Find where the given text appears and provide that cell's center as (x, y) coordinate. 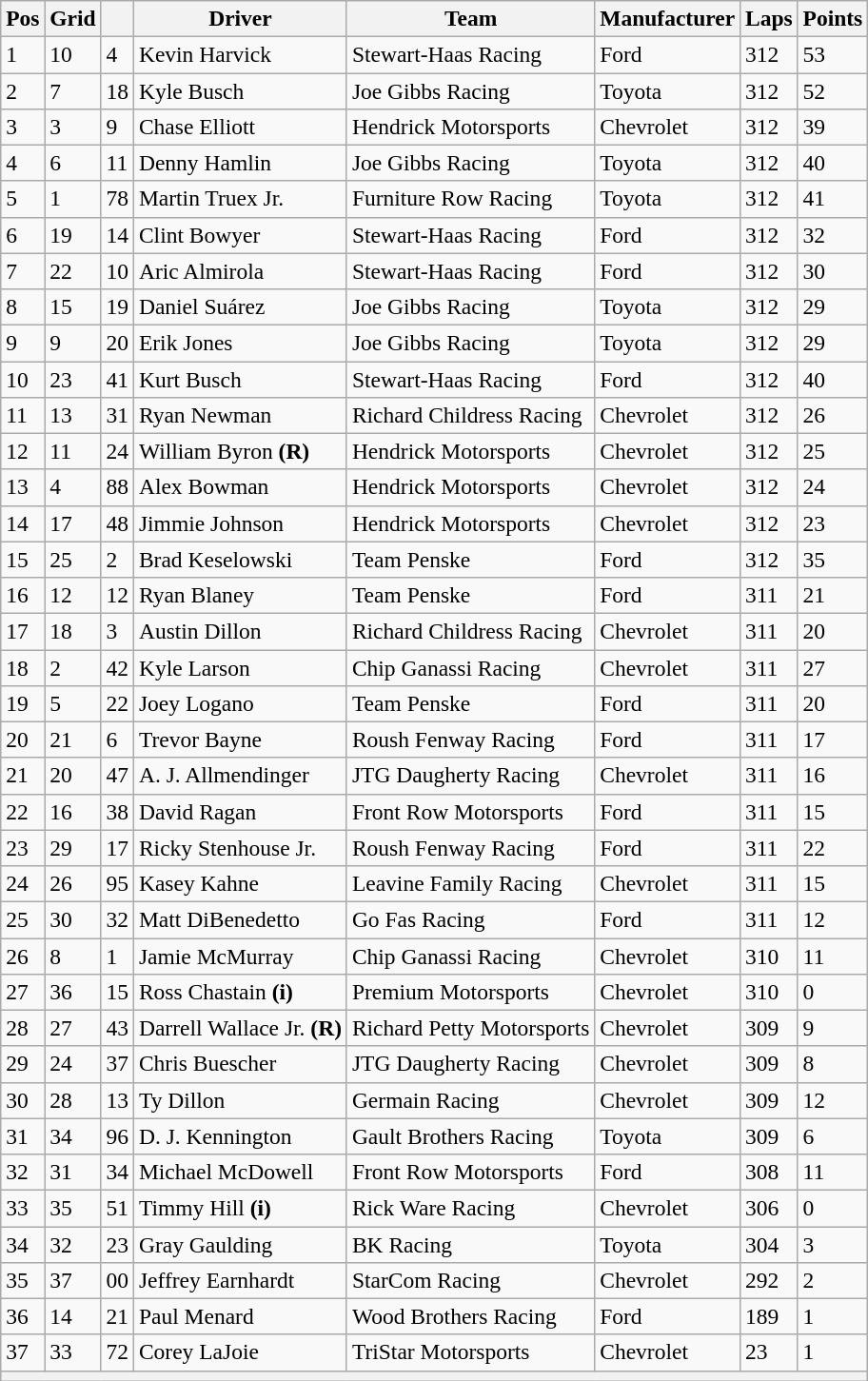
Ryan Newman (240, 415)
42 (117, 667)
Jamie McMurray (240, 956)
Chase Elliott (240, 127)
Daniel Suárez (240, 306)
Ross Chastain (i) (240, 992)
Richard Petty Motorsports (470, 1028)
43 (117, 1028)
Germain Racing (470, 1100)
308 (769, 1172)
Ricky Stenhouse Jr. (240, 848)
Kyle Larson (240, 667)
TriStar Motorsports (470, 1352)
William Byron (R) (240, 451)
Paul Menard (240, 1316)
Driver (240, 18)
39 (833, 127)
Gault Brothers Racing (470, 1136)
Jeffrey Earnhardt (240, 1280)
88 (117, 487)
Leavine Family Racing (470, 883)
Timmy Hill (i) (240, 1208)
D. J. Kennington (240, 1136)
306 (769, 1208)
Matt DiBenedetto (240, 919)
Go Fas Racing (470, 919)
Denny Hamlin (240, 163)
Darrell Wallace Jr. (R) (240, 1028)
David Ragan (240, 812)
Laps (769, 18)
Wood Brothers Racing (470, 1316)
Aric Almirola (240, 271)
Joey Logano (240, 703)
00 (117, 1280)
Martin Truex Jr. (240, 199)
72 (117, 1352)
Gray Gaulding (240, 1244)
Chris Buescher (240, 1064)
BK Racing (470, 1244)
Kurt Busch (240, 379)
78 (117, 199)
Alex Bowman (240, 487)
Manufacturer (668, 18)
Jimmie Johnson (240, 523)
96 (117, 1136)
Brad Keselowski (240, 560)
Rick Ware Racing (470, 1208)
Ryan Blaney (240, 595)
189 (769, 1316)
Premium Motorsports (470, 992)
38 (117, 812)
Kevin Harvick (240, 54)
Austin Dillon (240, 631)
Ty Dillon (240, 1100)
Points (833, 18)
Erik Jones (240, 343)
Kyle Busch (240, 90)
47 (117, 776)
Clint Bowyer (240, 235)
Michael McDowell (240, 1172)
Furniture Row Racing (470, 199)
StarCom Racing (470, 1280)
Grid (72, 18)
304 (769, 1244)
292 (769, 1280)
A. J. Allmendinger (240, 776)
95 (117, 883)
Team (470, 18)
51 (117, 1208)
Trevor Bayne (240, 740)
Pos (23, 18)
52 (833, 90)
Kasey Kahne (240, 883)
53 (833, 54)
48 (117, 523)
Corey LaJoie (240, 1352)
